Scan for the cell matching the given text and deliver its (X, Y) coordinate at center. 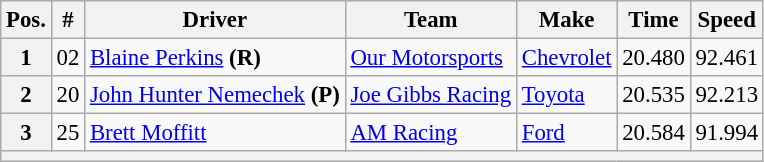
Make (566, 20)
Time (654, 20)
92.213 (726, 95)
# (68, 20)
92.461 (726, 58)
Joe Gibbs Racing (430, 95)
91.994 (726, 133)
Team (430, 20)
Our Motorsports (430, 58)
John Hunter Nemechek (P) (216, 95)
Toyota (566, 95)
1 (26, 58)
20 (68, 95)
AM Racing (430, 133)
2 (26, 95)
3 (26, 133)
Blaine Perkins (R) (216, 58)
25 (68, 133)
Speed (726, 20)
20.535 (654, 95)
20.480 (654, 58)
Pos. (26, 20)
Driver (216, 20)
Brett Moffitt (216, 133)
20.584 (654, 133)
Ford (566, 133)
Chevrolet (566, 58)
02 (68, 58)
